Locate the cell with the specified text and output its (x, y) center coordinate. 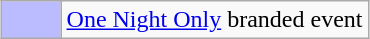
One Night Only branded event (214, 20)
